Search for the cell housing the specified text and yield its (x, y) center coordinate. 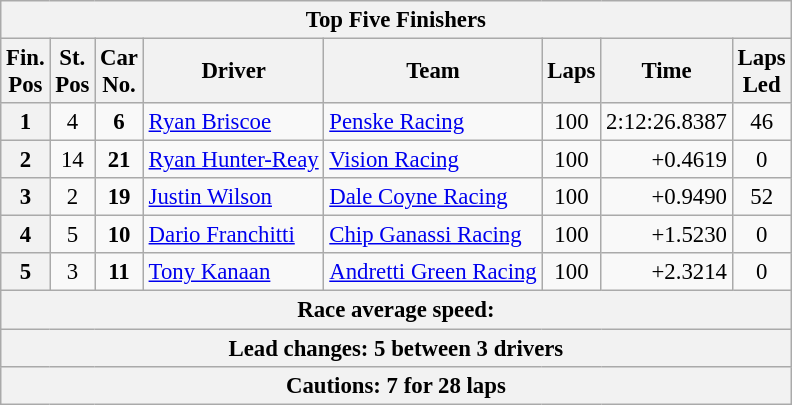
1 (26, 122)
21 (120, 160)
Tony Kanaan (234, 273)
52 (762, 197)
Lead changes: 5 between 3 drivers (396, 348)
LapsLed (762, 72)
Ryan Hunter-Reay (234, 160)
Penske Racing (433, 122)
+1.5230 (666, 235)
6 (120, 122)
+2.3214 (666, 273)
Race average speed: (396, 310)
Time (666, 72)
19 (120, 197)
Cautions: 7 for 28 laps (396, 385)
+0.9490 (666, 197)
11 (120, 273)
Justin Wilson (234, 197)
CarNo. (120, 72)
Vision Racing (433, 160)
Top Five Finishers (396, 20)
14 (72, 160)
Andretti Green Racing (433, 273)
Fin.Pos (26, 72)
St.Pos (72, 72)
Team (433, 72)
Laps (572, 72)
Dario Franchitti (234, 235)
46 (762, 122)
10 (120, 235)
Chip Ganassi Racing (433, 235)
+0.4619 (666, 160)
2:12:26.8387 (666, 122)
Ryan Briscoe (234, 122)
Dale Coyne Racing (433, 197)
Driver (234, 72)
